Search for the cell housing the specified text and yield its (X, Y) center coordinate. 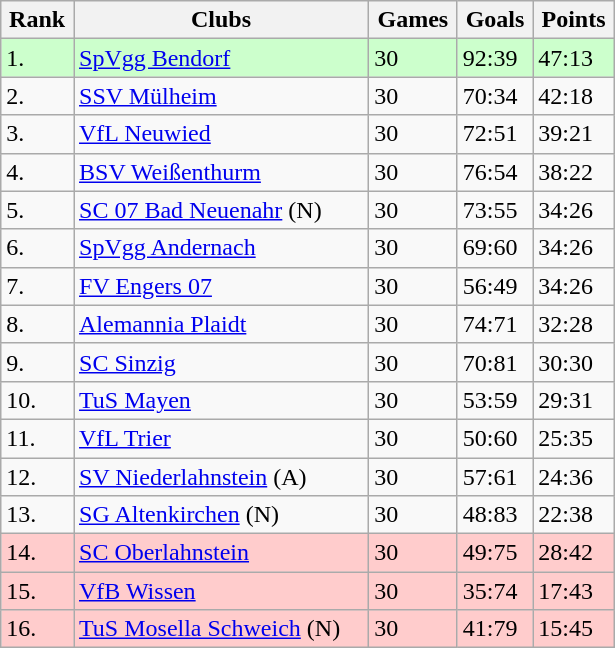
57:61 (495, 477)
17:43 (574, 591)
41:79 (495, 629)
10. (38, 400)
7. (38, 286)
13. (38, 515)
4. (38, 172)
VfL Trier (222, 438)
38:22 (574, 172)
SSV Mülheim (222, 96)
35:74 (495, 591)
72:51 (495, 134)
Games (414, 20)
24:36 (574, 477)
FV Engers 07 (222, 286)
TuS Mosella Schweich (N) (222, 629)
Rank (38, 20)
SC Sinzig (222, 362)
SC Oberlahnstein (222, 553)
SC 07 Bad Neuenahr (N) (222, 210)
TuS Mayen (222, 400)
39:21 (574, 134)
14. (38, 553)
Clubs (222, 20)
50:60 (495, 438)
BSV Weißenthurm (222, 172)
6. (38, 248)
SG Altenkirchen (N) (222, 515)
15:45 (574, 629)
70:81 (495, 362)
5. (38, 210)
70:34 (495, 96)
11. (38, 438)
VfB Wissen (222, 591)
53:59 (495, 400)
SpVgg Andernach (222, 248)
SV Niederlahnstein (A) (222, 477)
56:49 (495, 286)
30:30 (574, 362)
22:38 (574, 515)
VfL Neuwied (222, 134)
3. (38, 134)
Goals (495, 20)
1. (38, 58)
47:13 (574, 58)
74:71 (495, 324)
15. (38, 591)
92:39 (495, 58)
SpVgg Bendorf (222, 58)
48:83 (495, 515)
29:31 (574, 400)
16. (38, 629)
28:42 (574, 553)
Alemannia Plaidt (222, 324)
25:35 (574, 438)
9. (38, 362)
32:28 (574, 324)
2. (38, 96)
12. (38, 477)
Points (574, 20)
76:54 (495, 172)
8. (38, 324)
69:60 (495, 248)
49:75 (495, 553)
42:18 (574, 96)
73:55 (495, 210)
